Capture the cell that displays the provided text and extract its (X, Y) central coordinate. 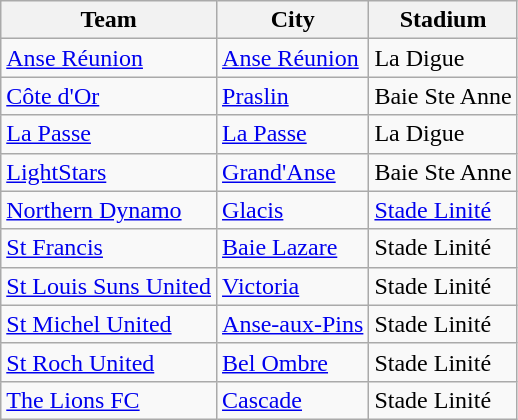
Victoria (293, 286)
Bel Ombre (293, 362)
Team (109, 20)
Côte d'Or (109, 96)
St Roch United (109, 362)
The Lions FC (109, 400)
Glacis (293, 210)
St Louis Suns United (109, 286)
Praslin (293, 96)
Grand'Anse (293, 172)
Stadium (443, 20)
Anse-aux-Pins (293, 324)
Northern Dynamo (109, 210)
Baie Lazare (293, 248)
City (293, 20)
St Francis (109, 248)
LightStars (109, 172)
Cascade (293, 400)
St Michel United (109, 324)
